Identify which cell holds the provided text, then report its [x, y] central coordinate. 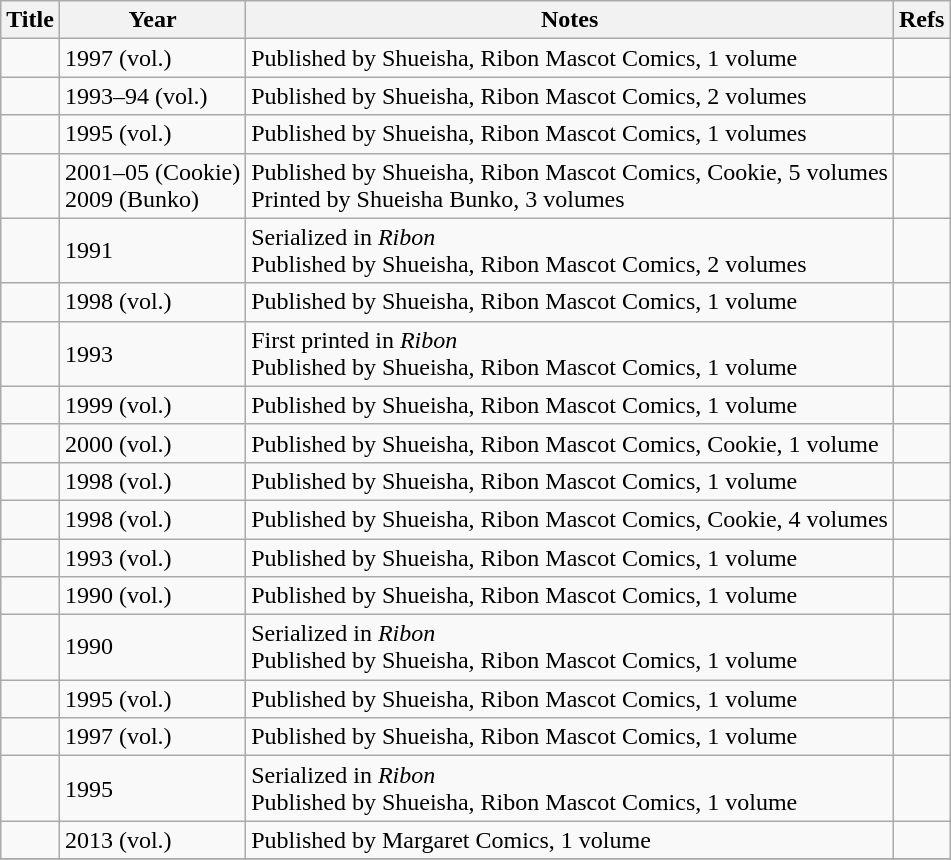
First printed in RibonPublished by Shueisha, Ribon Mascot Comics, 1 volume [570, 354]
Published by Shueisha, Ribon Mascot Comics, Cookie, 4 volumes [570, 519]
Serialized in RibonPublished by Shueisha, Ribon Mascot Comics, 2 volumes [570, 250]
1990 [152, 648]
2000 (vol.) [152, 443]
Published by Margaret Comics, 1 volume [570, 840]
Year [152, 20]
Notes [570, 20]
1993–94 (vol.) [152, 96]
Published by Shueisha, Ribon Mascot Comics, 2 volumes [570, 96]
1999 (vol.) [152, 405]
Refs [921, 20]
1993 (vol.) [152, 557]
Title [30, 20]
2013 (vol.) [152, 840]
Published by Shueisha, Ribon Mascot Comics, Cookie, 5 volumesPrinted by Shueisha Bunko, 3 volumes [570, 186]
1995 [152, 788]
1990 (vol.) [152, 596]
2001–05 (Cookie)2009 (Bunko) [152, 186]
Published by Shueisha, Ribon Mascot Comics, 1 volumes [570, 134]
1991 [152, 250]
Published by Shueisha, Ribon Mascot Comics, Cookie, 1 volume [570, 443]
1993 [152, 354]
